Extract the (X, Y) coordinate from the center of the cell holding the provided text.  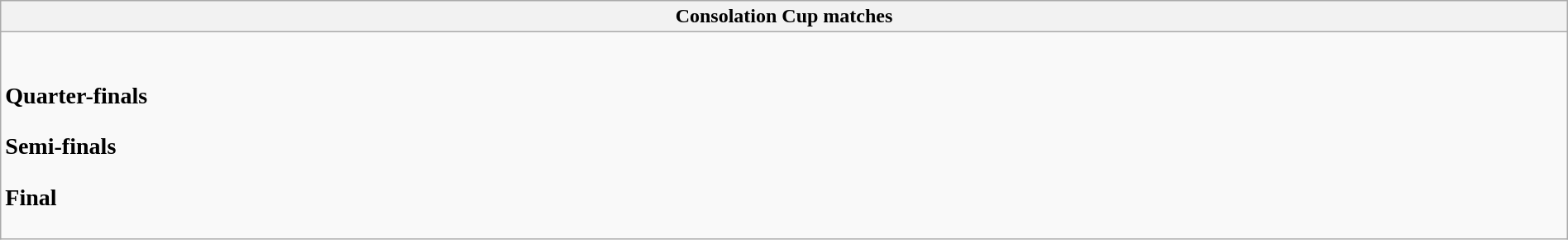
Quarter-finals Semi-finals Final (784, 136)
Consolation Cup matches (784, 17)
